Detect which cell encompasses the target text, then output its [x, y] center coordinate. 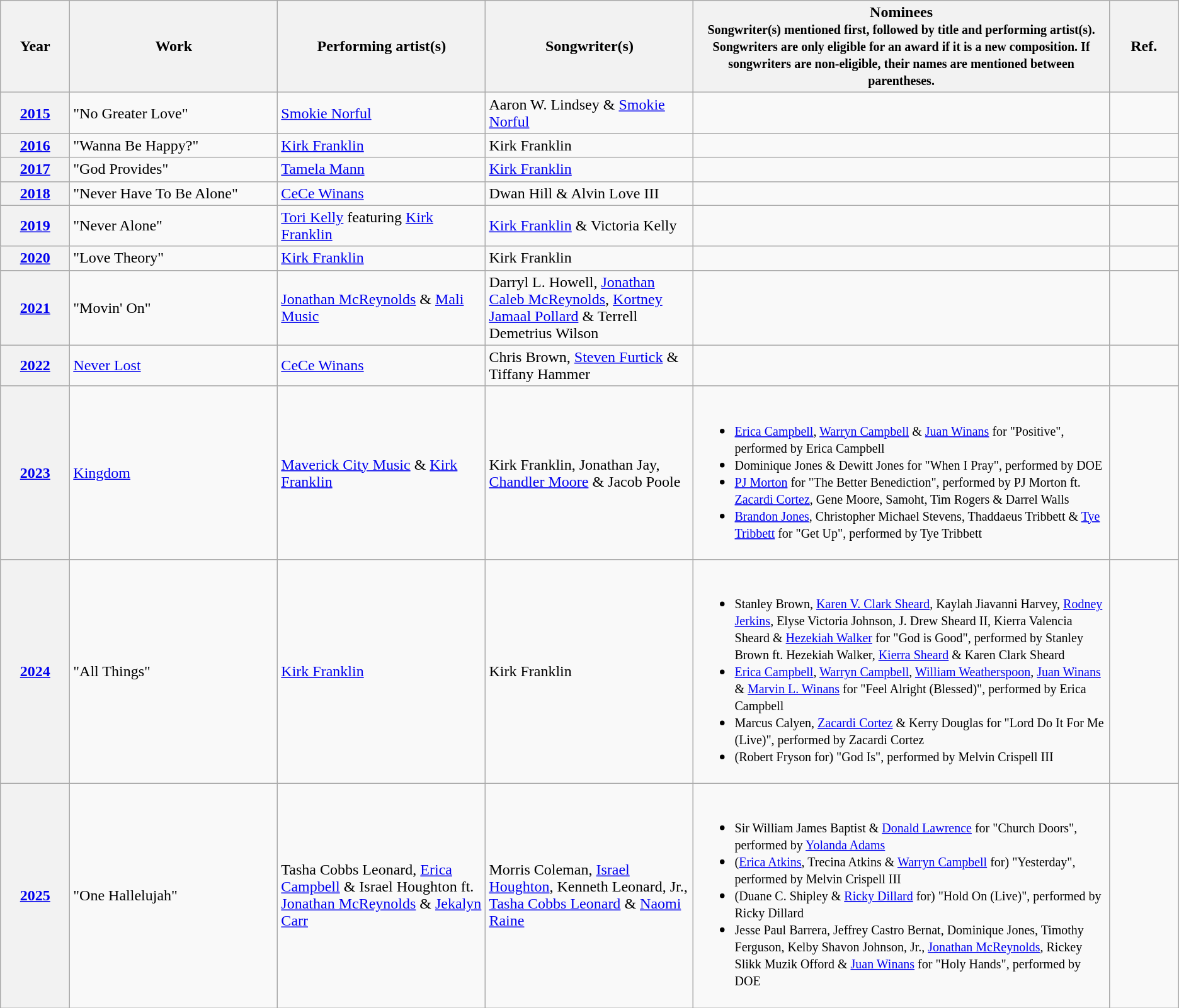
Never Lost [174, 365]
Performing artist(s) [382, 47]
Year [35, 47]
2021 [35, 307]
2019 [35, 225]
Aaron W. Lindsey & Smokie Norful [589, 113]
"Movin' On" [174, 307]
"Wanna Be Happy?" [174, 145]
Kirk Franklin, Jonathan Jay, Chandler Moore & Jacob Poole [589, 472]
Work [174, 47]
Tasha Cobbs Leonard, Erica Campbell & Israel Houghton ft. Jonathan McReynolds & Jekalyn Carr [382, 895]
"Never Alone" [174, 225]
"All Things" [174, 671]
Maverick City Music & Kirk Franklin [382, 472]
2020 [35, 258]
Chris Brown, Steven Furtick & Tiffany Hammer [589, 365]
Morris Coleman, Israel Houghton, Kenneth Leonard, Jr., Tasha Cobbs Leonard & Naomi Raine [589, 895]
Tori Kelly featuring Kirk Franklin [382, 225]
Kingdom [174, 472]
Songwriter(s) [589, 47]
Ref. [1144, 47]
Darryl L. Howell, Jonathan Caleb McReynolds, Kortney Jamaal Pollard & Terrell Demetrius Wilson [589, 307]
2017 [35, 169]
Smokie Norful [382, 113]
Dwan Hill & Alvin Love III [589, 193]
2025 [35, 895]
2024 [35, 671]
Tamela Mann [382, 169]
2016 [35, 145]
2015 [35, 113]
"Love Theory" [174, 258]
"One Hallelujah" [174, 895]
"Never Have To Be Alone" [174, 193]
2023 [35, 472]
Jonathan McReynolds & Mali Music [382, 307]
"No Greater Love" [174, 113]
"God Provides" [174, 169]
Kirk Franklin & Victoria Kelly [589, 225]
2022 [35, 365]
2018 [35, 193]
